Extract the (X, Y) coordinate from the center of the cell holding the provided text.  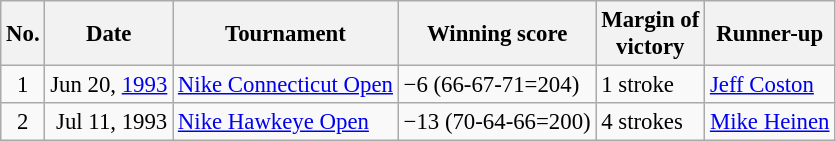
Nike Hawkeye Open (286, 122)
1 (23, 85)
Mike Heinen (770, 122)
Runner-up (770, 34)
1 stroke (650, 85)
Nike Connecticut Open (286, 85)
Jun 20, 1993 (109, 85)
Jeff Coston (770, 85)
No. (23, 34)
Margin ofvictory (650, 34)
Winning score (497, 34)
Jul 11, 1993 (109, 122)
4 strokes (650, 122)
Tournament (286, 34)
−6 (66-67-71=204) (497, 85)
−13 (70-64-66=200) (497, 122)
2 (23, 122)
Date (109, 34)
